Return (X, Y) of the center of cell containing provided text 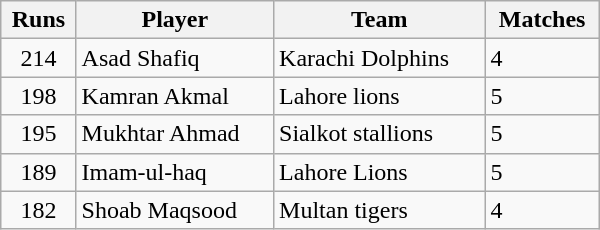
214 (38, 58)
Imam-ul-haq (175, 172)
Karachi Dolphins (380, 58)
Lahore Lions (380, 172)
189 (38, 172)
Player (175, 20)
Kamran Akmal (175, 96)
182 (38, 210)
Sialkot stallions (380, 134)
Mukhtar Ahmad (175, 134)
Matches (542, 20)
198 (38, 96)
Shoab Maqsood (175, 210)
Multan tigers (380, 210)
Lahore lions (380, 96)
195 (38, 134)
Asad Shafiq (175, 58)
Team (380, 20)
Runs (38, 20)
